Scan for the cell matching the given text and deliver its [X, Y] coordinate at center. 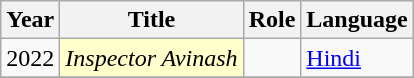
Hindi [357, 58]
Title [152, 20]
Role [272, 20]
Year [30, 20]
Language [357, 20]
2022 [30, 58]
Inspector Avinash [152, 58]
